Capture the cell that displays the provided text and extract its (X, Y) central coordinate. 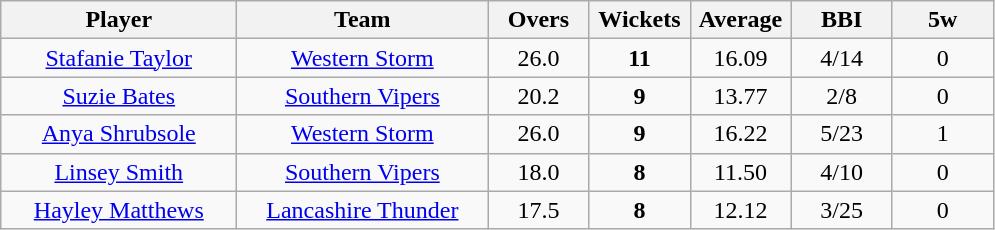
17.5 (538, 210)
4/14 (842, 58)
BBI (842, 20)
1 (942, 134)
Player (119, 20)
Average (740, 20)
12.12 (740, 210)
2/8 (842, 96)
11.50 (740, 172)
Lancashire Thunder (362, 210)
20.2 (538, 96)
Suzie Bates (119, 96)
16.22 (740, 134)
4/10 (842, 172)
Stafanie Taylor (119, 58)
Linsey Smith (119, 172)
18.0 (538, 172)
13.77 (740, 96)
Hayley Matthews (119, 210)
Anya Shrubsole (119, 134)
3/25 (842, 210)
11 (640, 58)
Team (362, 20)
16.09 (740, 58)
5w (942, 20)
Overs (538, 20)
5/23 (842, 134)
Wickets (640, 20)
